Find where the given text appears and provide that cell's center as (x, y) coordinate. 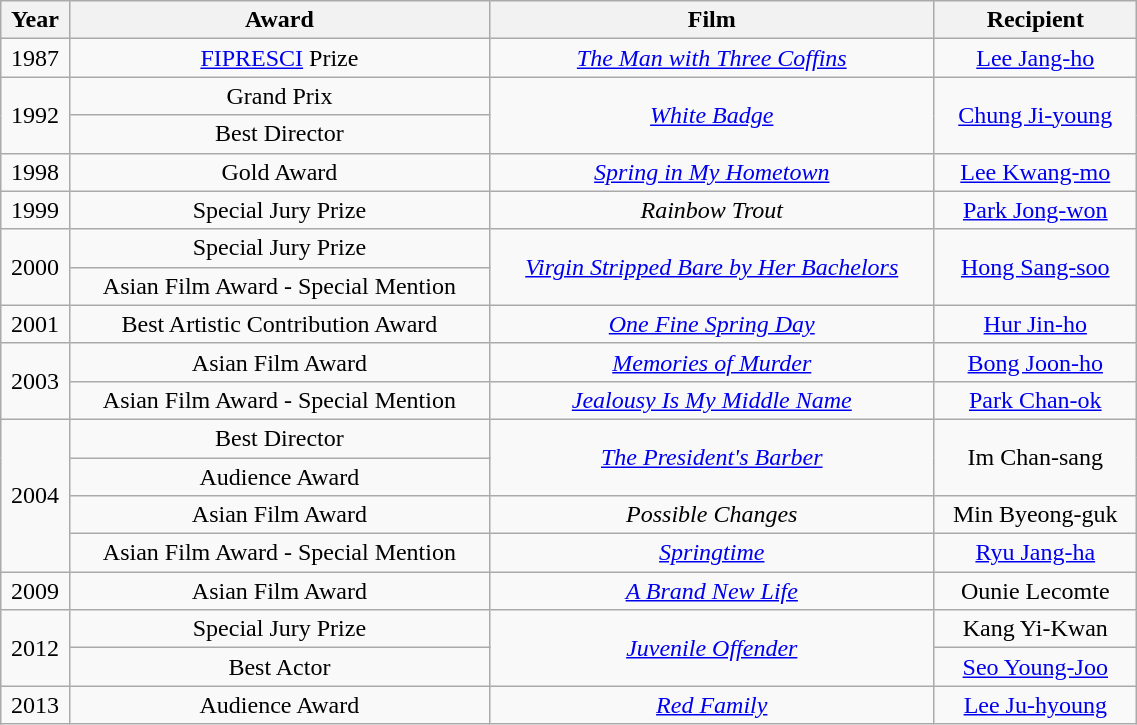
Award (280, 20)
Hur Jin-ho (1036, 324)
Lee Kwang-mo (1036, 172)
Memories of Murder (712, 362)
Jealousy Is My Middle Name (712, 400)
White Badge (712, 115)
FIPRESCI Prize (280, 58)
2004 (35, 495)
Spring in My Hometown (712, 172)
1987 (35, 58)
Min Byeong-guk (1036, 515)
Best Artistic Contribution Award (280, 324)
2003 (35, 381)
Grand Prix (280, 96)
Bong Joon-ho (1036, 362)
Park Jong-won (1036, 210)
1992 (35, 115)
The President's Barber (712, 457)
Park Chan-ok (1036, 400)
Red Family (712, 705)
Virgin Stripped Bare by Her Bachelors (712, 267)
1998 (35, 172)
Best Actor (280, 667)
Lee Jang-ho (1036, 58)
Seo Young-Joo (1036, 667)
Juvenile Offender (712, 648)
Chung Ji-young (1036, 115)
Kang Yi-Kwan (1036, 629)
One Fine Spring Day (712, 324)
Film (712, 20)
1999 (35, 210)
Springtime (712, 553)
Recipient (1036, 20)
Im Chan-sang (1036, 457)
2012 (35, 648)
2009 (35, 591)
Rainbow Trout (712, 210)
The Man with Three Coffins (712, 58)
Possible Changes (712, 515)
Hong Sang-soo (1036, 267)
Ryu Jang-ha (1036, 553)
Lee Ju-hyoung (1036, 705)
2001 (35, 324)
Year (35, 20)
2000 (35, 267)
Ounie Lecomte (1036, 591)
2013 (35, 705)
A Brand New Life (712, 591)
Gold Award (280, 172)
